From the cell containing the given text, extract its center point as (X, Y) coordinate. 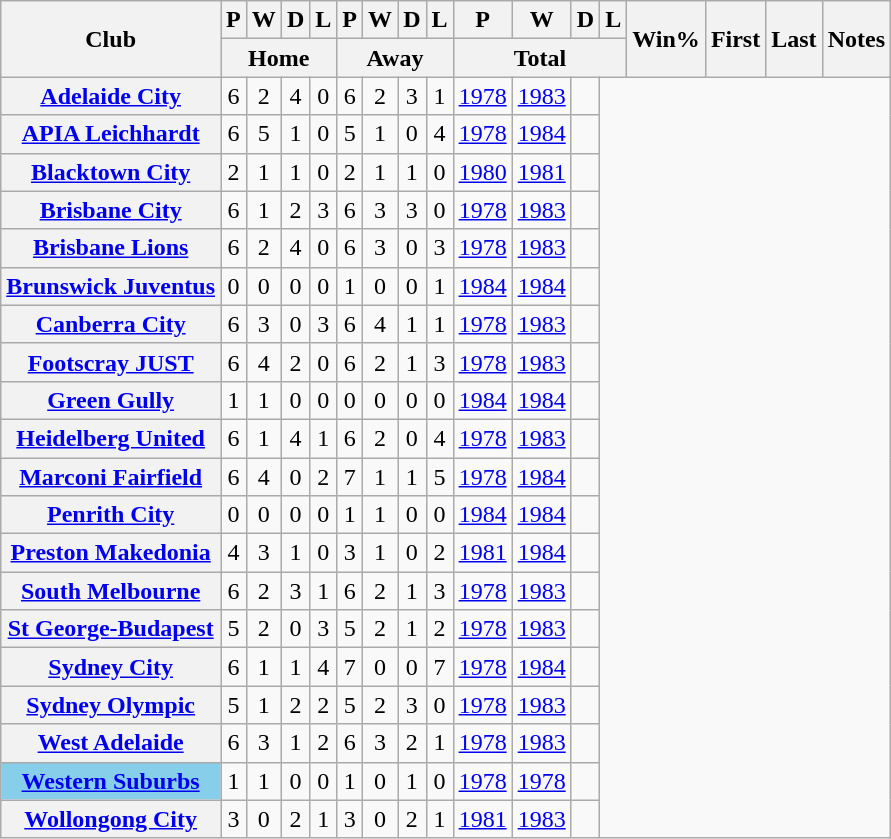
APIA Leichhardt (111, 134)
1980 (482, 172)
Brisbane City (111, 210)
Preston Makedonia (111, 553)
Away (395, 58)
Wollongong City (111, 819)
South Melbourne (111, 591)
Penrith City (111, 515)
St George-Budapest (111, 629)
Total (540, 58)
Sydney Olympic (111, 705)
West Adelaide (111, 743)
Footscray JUST (111, 362)
Heidelberg United (111, 438)
Brunswick Juventus (111, 286)
Canberra City (111, 324)
Brisbane Lions (111, 248)
Home (279, 58)
Western Suburbs (111, 781)
Adelaide City (111, 96)
Club (111, 39)
Last (794, 39)
First (735, 39)
Notes (856, 39)
Blacktown City (111, 172)
Sydney City (111, 667)
Green Gully (111, 400)
Win% (666, 39)
Marconi Fairfield (111, 477)
